From the cell containing the given text, extract its center point as [x, y] coordinate. 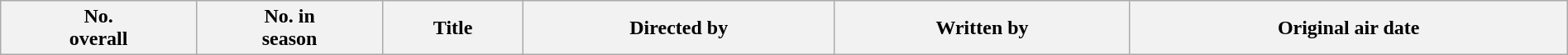
Original air date [1348, 28]
No. inseason [289, 28]
Title [453, 28]
No.overall [99, 28]
Written by [982, 28]
Directed by [678, 28]
